Extract the [X, Y] coordinate from the center of the cell holding the provided text.  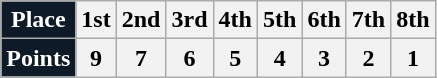
4th [235, 20]
Points [38, 58]
7th [368, 20]
5 [235, 58]
9 [96, 58]
6 [190, 58]
5th [279, 20]
3 [324, 58]
2nd [141, 20]
3rd [190, 20]
1st [96, 20]
6th [324, 20]
7 [141, 58]
Place [38, 20]
8th [413, 20]
4 [279, 58]
1 [413, 58]
2 [368, 58]
